Provide the (x, y) coordinate of the cell's center where the given text is located.  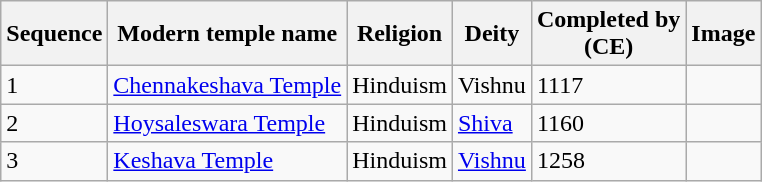
Shiva (492, 123)
1117 (608, 85)
1 (54, 85)
Modern temple name (228, 34)
Chennakeshava Temple (228, 85)
Hoysaleswara Temple (228, 123)
Sequence (54, 34)
Religion (400, 34)
1160 (608, 123)
3 (54, 161)
Deity (492, 34)
Keshava Temple (228, 161)
2 (54, 123)
Image (724, 34)
1258 (608, 161)
Completed by(CE) (608, 34)
